Search for the cell housing the specified text and yield its (X, Y) center coordinate. 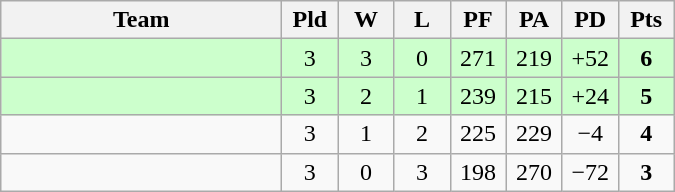
219 (534, 58)
225 (478, 134)
L (422, 20)
198 (478, 172)
6 (646, 58)
5 (646, 96)
PF (478, 20)
+52 (590, 58)
239 (478, 96)
4 (646, 134)
Pts (646, 20)
W (366, 20)
−4 (590, 134)
229 (534, 134)
Pld (310, 20)
Team (142, 20)
271 (478, 58)
−72 (590, 172)
215 (534, 96)
PA (534, 20)
PD (590, 20)
+24 (590, 96)
270 (534, 172)
